Extract the [X, Y] coordinate from the center of the cell holding the provided text.  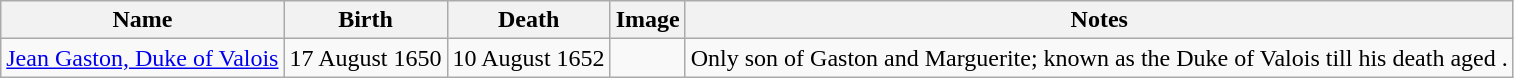
Name [142, 20]
Death [528, 20]
Jean Gaston, Duke of Valois [142, 58]
Birth [366, 20]
17 August 1650 [366, 58]
Notes [1099, 20]
Image [648, 20]
10 August 1652 [528, 58]
Only son of Gaston and Marguerite; known as the Duke of Valois till his death aged . [1099, 58]
